Return (x, y) of the center of cell containing provided text 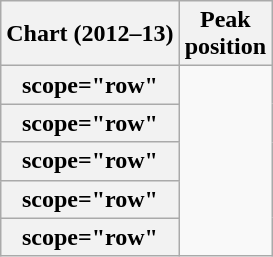
Chart (2012–13) (90, 34)
Peakposition (225, 34)
